Return the (X, Y) coordinate for the center point of the cell that contains the specified text.  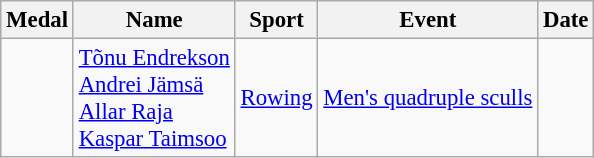
Name (154, 20)
Rowing (276, 98)
Tõnu EndreksonAndrei JämsäAllar RajaKaspar Taimsoo (154, 98)
Medal (38, 20)
Date (566, 20)
Men's quadruple sculls (428, 98)
Sport (276, 20)
Event (428, 20)
